Pinpoint the cell where the given text exists, returning its (x, y) midpoint coordinate. 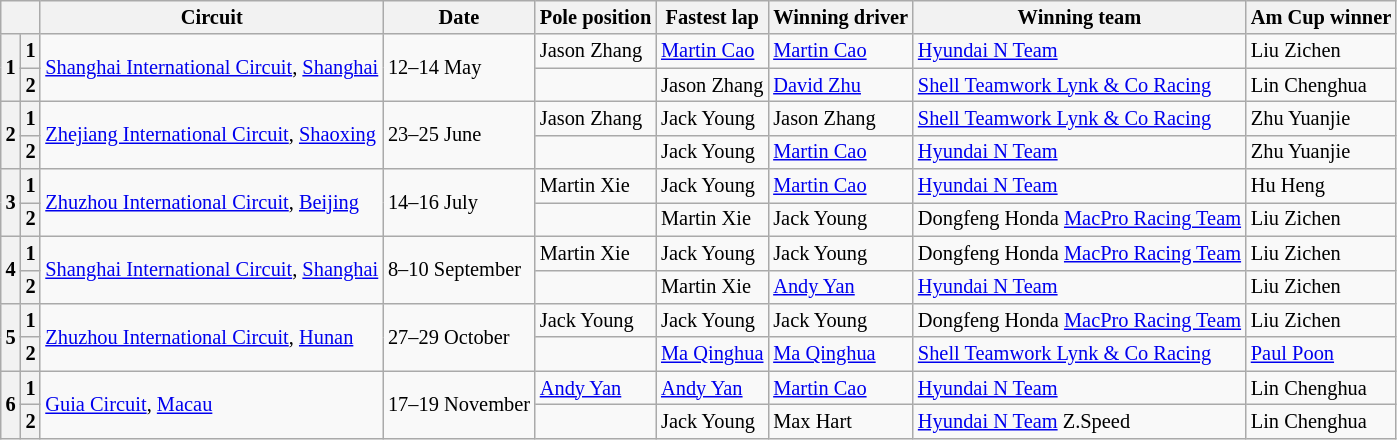
Zhuzhou International Circuit, Hunan (212, 336)
12–14 May (459, 68)
23–25 June (459, 134)
8–10 September (459, 270)
Date (459, 17)
4 (11, 270)
Hu Heng (1321, 186)
Hyundai N Team Z.Speed (1080, 421)
5 (11, 336)
Zhuzhou International Circuit, Beijing (212, 202)
Am Cup winner (1321, 17)
David Zhu (840, 85)
Fastest lap (712, 17)
Paul Poon (1321, 354)
Circuit (212, 17)
Pole position (596, 17)
Winning team (1080, 17)
Guia Circuit, Macau (212, 404)
Zhejiang International Circuit, Shaoxing (212, 134)
Winning driver (840, 17)
Max Hart (840, 421)
17–19 November (459, 404)
6 (11, 404)
14–16 July (459, 202)
27–29 October (459, 336)
3 (11, 202)
